Detect which cell encompasses the target text, then output its (x, y) center coordinate. 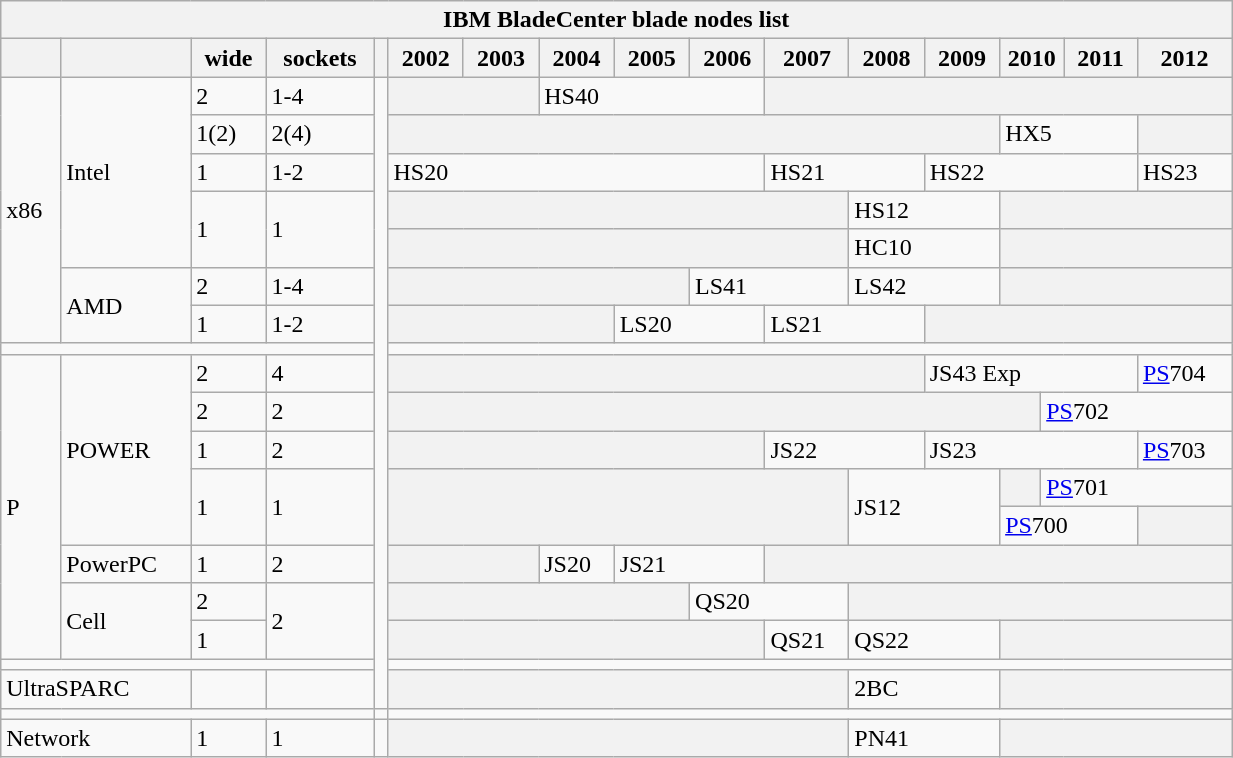
PS701 (1136, 488)
JS12 (924, 507)
2008 (886, 58)
IBM BladeCenter blade nodes list (616, 20)
QS21 (807, 640)
HS40 (652, 96)
LS42 (924, 286)
2BC (924, 689)
QS20 (770, 602)
JS43 Exp (1030, 373)
2(4) (320, 134)
2012 (1184, 58)
sockets (320, 58)
wide (228, 58)
2003 (500, 58)
P (31, 506)
2006 (728, 58)
LS41 (770, 286)
2007 (807, 58)
2009 (962, 58)
2004 (576, 58)
UltraSPARC (96, 689)
JS20 (576, 564)
HC10 (924, 248)
4 (320, 373)
PS704 (1184, 373)
PS702 (1136, 411)
PN41 (924, 738)
x86 (31, 210)
2005 (652, 58)
AMD (126, 305)
2010 (1032, 58)
PowerPC (126, 564)
HS22 (1030, 172)
JS22 (844, 449)
HS12 (924, 210)
Network (96, 738)
Intel (126, 172)
QS22 (924, 640)
JS23 (1030, 449)
LS21 (844, 324)
PS703 (1184, 449)
HS21 (844, 172)
LS20 (690, 324)
POWER (126, 449)
1(2) (228, 134)
HX5 (1069, 134)
Cell (126, 621)
HS20 (576, 172)
2011 (1101, 58)
2002 (426, 58)
PS700 (1069, 526)
JS21 (690, 564)
HS23 (1184, 172)
